Return the (x, y) coordinate for the center point of the cell that contains the specified text.  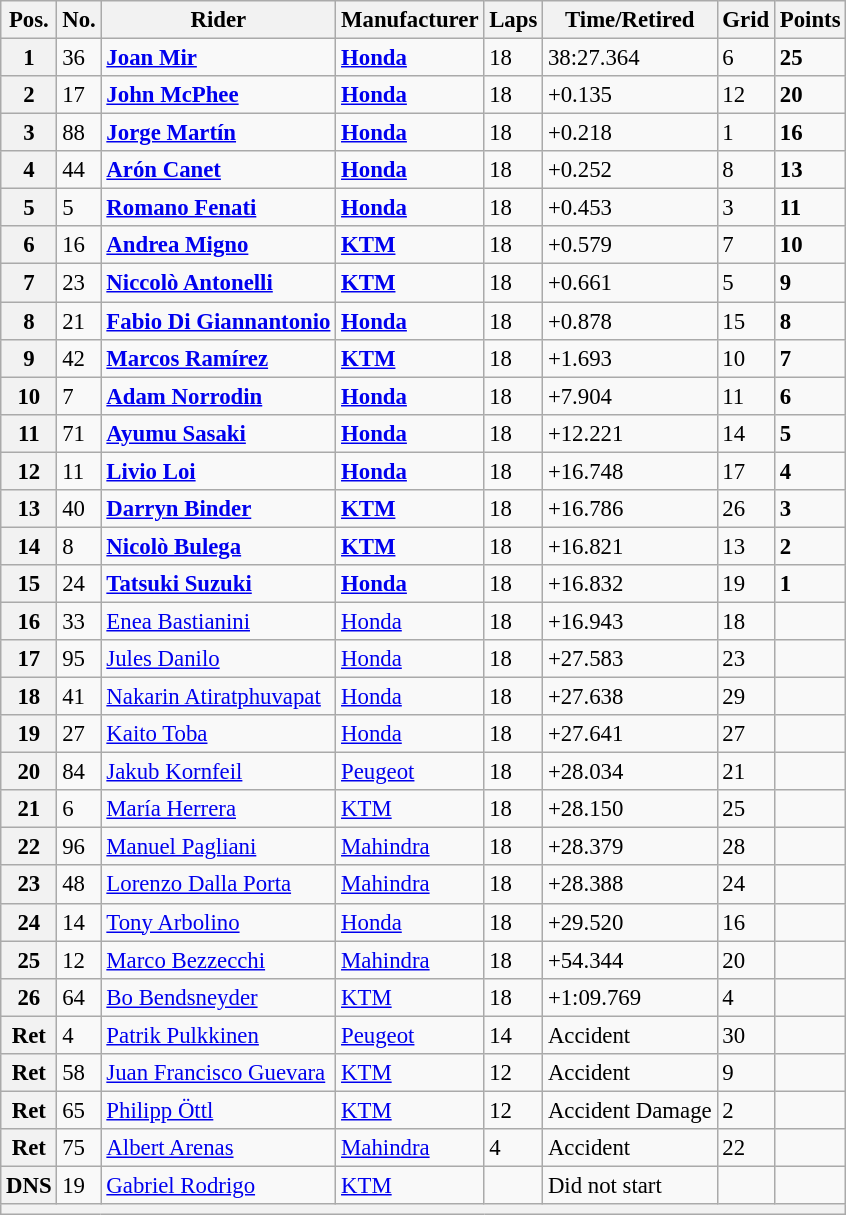
DNS (29, 1185)
+28.388 (630, 885)
+27.638 (630, 697)
Andrea Migno (218, 245)
30 (746, 1035)
58 (79, 1073)
+0.453 (630, 208)
Tatsuki Suzuki (218, 584)
+0.878 (630, 321)
Tony Arbolino (218, 922)
36 (79, 58)
Manuel Pagliani (218, 847)
Nakarin Atiratphuvapat (218, 697)
+12.221 (630, 433)
+54.344 (630, 960)
Philipp Öttl (218, 1110)
Points (810, 20)
+0.252 (630, 170)
Jakub Kornfeil (218, 772)
Pos. (29, 20)
88 (79, 133)
Arón Canet (218, 170)
Nicolò Bulega (218, 546)
Juan Francisco Guevara (218, 1073)
+0.135 (630, 95)
+29.520 (630, 922)
+28.150 (630, 809)
29 (746, 697)
Jules Danilo (218, 659)
Time/Retired (630, 20)
38:27.364 (630, 58)
+0.579 (630, 245)
95 (79, 659)
Manufacturer (410, 20)
41 (79, 697)
+28.034 (630, 772)
+27.641 (630, 734)
Laps (514, 20)
48 (79, 885)
64 (79, 997)
+16.821 (630, 546)
Darryn Binder (218, 509)
33 (79, 621)
Accident Damage (630, 1110)
+16.943 (630, 621)
Marco Bezzecchi (218, 960)
Niccolò Antonelli (218, 283)
+16.786 (630, 509)
Ayumu Sasaki (218, 433)
Did not start (630, 1185)
Fabio Di Giannantonio (218, 321)
96 (79, 847)
Jorge Martín (218, 133)
Gabriel Rodrigo (218, 1185)
No. (79, 20)
Lorenzo Dalla Porta (218, 885)
Grid (746, 20)
+28.379 (630, 847)
+1.693 (630, 358)
Albert Arenas (218, 1148)
+16.832 (630, 584)
John McPhee (218, 95)
71 (79, 433)
75 (79, 1148)
María Herrera (218, 809)
44 (79, 170)
40 (79, 509)
+27.583 (630, 659)
Kaito Toba (218, 734)
+0.661 (630, 283)
Marcos Ramírez (218, 358)
Bo Bendsneyder (218, 997)
+0.218 (630, 133)
42 (79, 358)
Joan Mir (218, 58)
+7.904 (630, 396)
Patrik Pulkkinen (218, 1035)
84 (79, 772)
Livio Loi (218, 471)
+1:09.769 (630, 997)
Adam Norrodin (218, 396)
65 (79, 1110)
+16.748 (630, 471)
Enea Bastianini (218, 621)
Rider (218, 20)
28 (746, 847)
Romano Fenati (218, 208)
